Extract the (x, y) coordinate from the center of the cell holding the provided text.  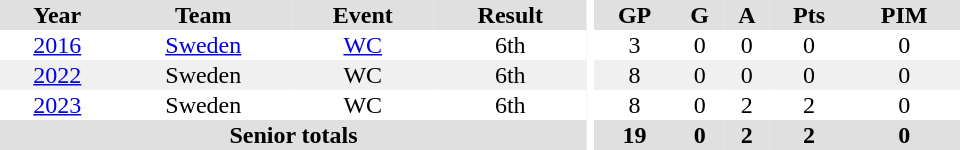
Senior totals (294, 135)
3 (635, 45)
A (747, 15)
GP (635, 15)
2016 (58, 45)
Pts (810, 15)
19 (635, 135)
G (700, 15)
2022 (58, 75)
Year (58, 15)
Team (204, 15)
2023 (58, 105)
PIM (904, 15)
Event (363, 15)
Result (511, 15)
